Return (X, Y) of the center of cell containing provided text 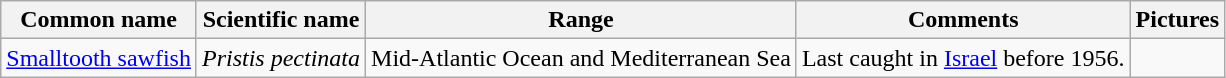
Mid-Atlantic Ocean and Mediterranean Sea (582, 58)
Common name (99, 20)
Last caught in Israel before 1956. (963, 58)
Smalltooth sawfish (99, 58)
Comments (963, 20)
Range (582, 20)
Pristis pectinata (280, 58)
Pictures (1178, 20)
Scientific name (280, 20)
